Capture the cell that displays the provided text and extract its [X, Y] central coordinate. 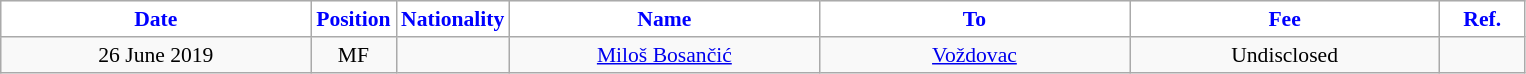
Nationality [452, 19]
Ref. [1482, 19]
To [974, 19]
Fee [1285, 19]
Voždovac [974, 55]
Date [156, 19]
Miloš Bosančić [664, 55]
MF [354, 55]
Position [354, 19]
Name [664, 19]
Undisclosed [1285, 55]
26 June 2019 [156, 55]
